Output the (X, Y) coordinate of the center of the cell containing the given text.  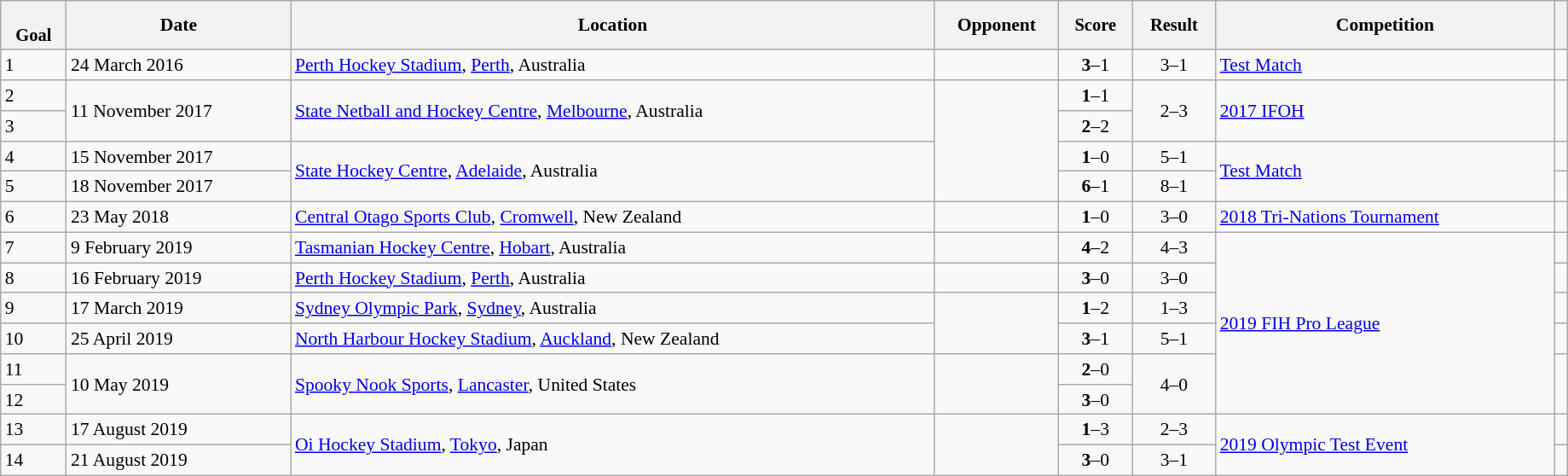
13 (34, 430)
2019 Olympic Test Event (1386, 445)
8–1 (1173, 187)
12 (34, 400)
7 (34, 248)
Oi Hockey Stadium, Tokyo, Japan (612, 445)
Opponent (996, 26)
18 November 2017 (179, 187)
17 August 2019 (179, 430)
14 (34, 461)
2017 IFOH (1386, 111)
10 May 2019 (179, 384)
25 April 2019 (179, 339)
5 (34, 187)
15 November 2017 (179, 157)
1–2 (1095, 309)
23 May 2018 (179, 218)
2 (34, 96)
8 (34, 278)
6 (34, 218)
Tasmanian Hockey Centre, Hobart, Australia (612, 248)
4–2 (1095, 248)
21 August 2019 (179, 461)
Location (612, 26)
State Netball and Hockey Centre, Melbourne, Australia (612, 111)
Central Otago Sports Club, Cromwell, New Zealand (612, 218)
2018 Tri-Nations Tournament (1386, 218)
North Harbour Hockey Stadium, Auckland, New Zealand (612, 339)
6–1 (1095, 187)
1 (34, 66)
17 March 2019 (179, 309)
16 February 2019 (179, 278)
11 November 2017 (179, 111)
Date (179, 26)
State Hockey Centre, Adelaide, Australia (612, 172)
10 (34, 339)
2019 FIH Pro League (1386, 324)
2–2 (1095, 126)
24 March 2016 (179, 66)
9 February 2019 (179, 248)
Sydney Olympic Park, Sydney, Australia (612, 309)
4–0 (1173, 384)
11 (34, 369)
Spooky Nook Sports, Lancaster, United States (612, 384)
4–3 (1173, 248)
Competition (1386, 26)
1–1 (1095, 96)
3 (34, 126)
2–0 (1095, 369)
Result (1173, 26)
Goal (34, 26)
4 (34, 157)
9 (34, 309)
Score (1095, 26)
